Provide the (x, y) coordinate of the cell's center where the given text is located.  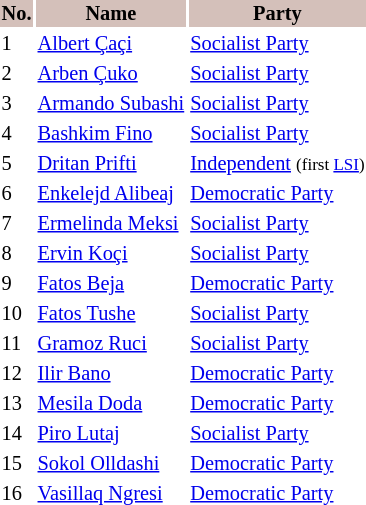
6 (16, 194)
Armando Subashi (111, 104)
Arben Çuko (111, 74)
Bashkim Fino (111, 134)
Piro Lutaj (111, 434)
Fatos Tushe (111, 314)
Albert Çaçi (111, 44)
Enkelejd Alibeaj (111, 194)
Dritan Prifti (111, 164)
12 (16, 374)
10 (16, 314)
No. (16, 14)
4 (16, 134)
7 (16, 224)
15 (16, 464)
Gramoz Ruci (111, 344)
2 (16, 74)
Ermelinda Meksi (111, 224)
Fatos Beja (111, 284)
13 (16, 404)
1 (16, 44)
14 (16, 434)
5 (16, 164)
Party (278, 14)
9 (16, 284)
11 (16, 344)
Name (111, 14)
8 (16, 254)
Sokol Olldashi (111, 464)
Independent (first LSI) (278, 164)
Mesila Doda (111, 404)
Ilir Bano (111, 374)
Ervin Koçi (111, 254)
3 (16, 104)
